From the cell containing the given text, extract its center point as (x, y) coordinate. 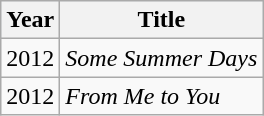
Year (30, 20)
From Me to You (162, 96)
Some Summer Days (162, 58)
Title (162, 20)
